Output the (X, Y) coordinate of the center of the cell containing the given text.  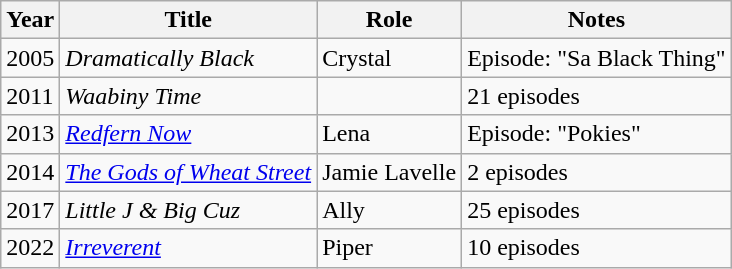
Jamie Lavelle (390, 172)
Episode: "Sa Black Thing" (597, 58)
Crystal (390, 58)
Episode: "Pokies" (597, 134)
Title (188, 20)
2005 (30, 58)
2014 (30, 172)
Redfern Now (188, 134)
Ally (390, 210)
Dramatically Black (188, 58)
Role (390, 20)
Notes (597, 20)
Piper (390, 248)
2017 (30, 210)
21 episodes (597, 96)
Year (30, 20)
2013 (30, 134)
Lena (390, 134)
The Gods of Wheat Street (188, 172)
2011 (30, 96)
Irreverent (188, 248)
Little J & Big Cuz (188, 210)
10 episodes (597, 248)
2022 (30, 248)
2 episodes (597, 172)
Waabiny Time (188, 96)
25 episodes (597, 210)
